Scan for the cell matching the given text and deliver its [x, y] coordinate at center. 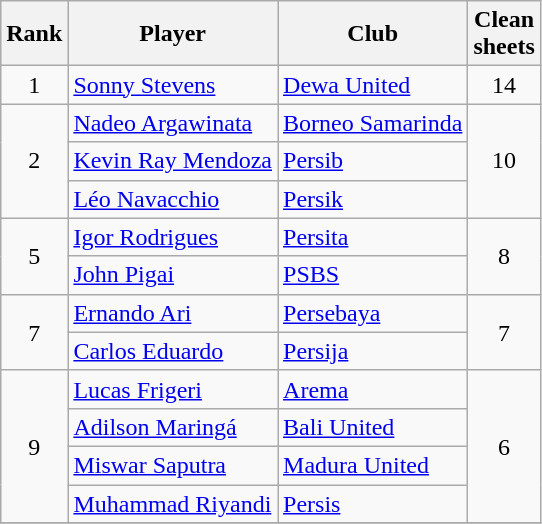
14 [504, 85]
1 [34, 85]
Ernando Ari [173, 313]
Persib [373, 161]
Persik [373, 199]
Adilson Maringá [173, 427]
Arema [373, 389]
2 [34, 161]
6 [504, 446]
5 [34, 256]
Dewa United [373, 85]
Persebaya [373, 313]
Persis [373, 503]
Miswar Saputra [173, 465]
John Pigai [173, 275]
Persija [373, 351]
Nadeo Argawinata [173, 123]
Madura United [373, 465]
Club [373, 34]
Bali United [373, 427]
Muhammad Riyandi [173, 503]
Léo Navacchio [173, 199]
Sonny Stevens [173, 85]
8 [504, 256]
Borneo Samarinda [373, 123]
Lucas Frigeri [173, 389]
10 [504, 161]
9 [34, 446]
Igor Rodrigues [173, 237]
Carlos Eduardo [173, 351]
Cleansheets [504, 34]
PSBS [373, 275]
Kevin Ray Mendoza [173, 161]
Persita [373, 237]
Player [173, 34]
Rank [34, 34]
